Extract the [x, y] coordinate from the center of the cell holding the provided text.  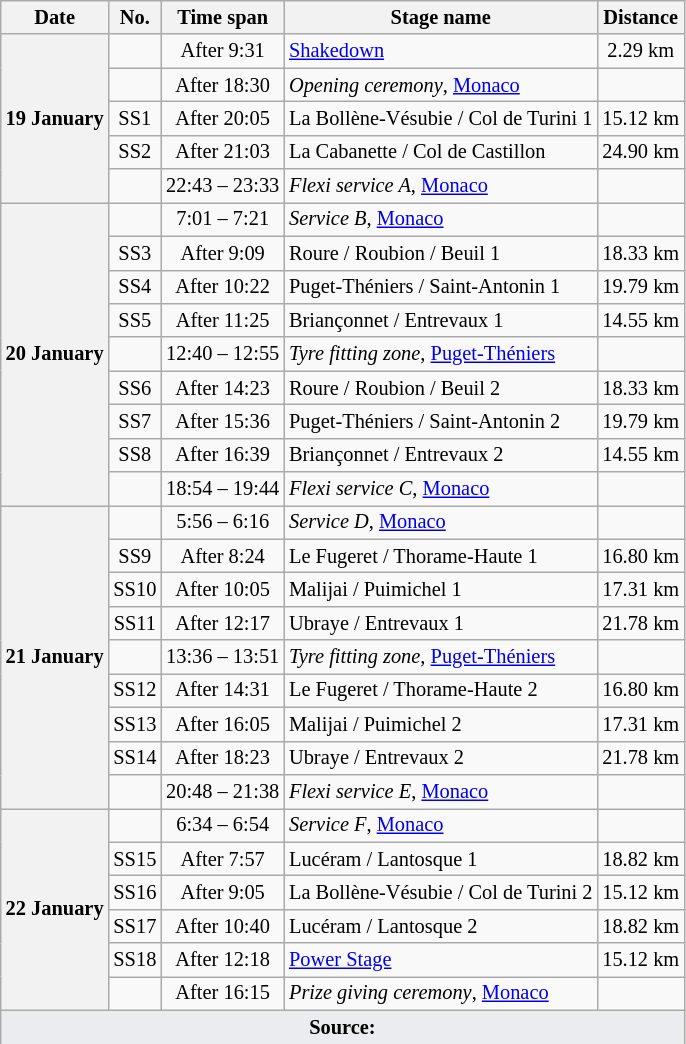
After 14:23 [222, 388]
After 18:23 [222, 758]
Puget-Théniers / Saint-Antonin 2 [440, 421]
After 7:57 [222, 859]
SS14 [134, 758]
Flexi service C, Monaco [440, 489]
SS2 [134, 152]
Roure / Roubion / Beuil 2 [440, 388]
SS13 [134, 724]
After 16:15 [222, 993]
SS12 [134, 690]
Service F, Monaco [440, 825]
SS4 [134, 287]
Service B, Monaco [440, 219]
After 10:22 [222, 287]
SS7 [134, 421]
20 January [55, 354]
Lucéram / Lantosque 2 [440, 926]
SS5 [134, 320]
6:34 – 6:54 [222, 825]
After 11:25 [222, 320]
After 10:05 [222, 589]
La Cabanette / Col de Castillon [440, 152]
5:56 – 6:16 [222, 522]
Power Stage [440, 960]
SS9 [134, 556]
After 8:24 [222, 556]
Flexi service A, Monaco [440, 186]
After 12:17 [222, 623]
SS15 [134, 859]
SS3 [134, 253]
After 16:05 [222, 724]
Shakedown [440, 51]
After 15:36 [222, 421]
After 20:05 [222, 118]
Opening ceremony, Monaco [440, 85]
After 14:31 [222, 690]
After 18:30 [222, 85]
Ubraye / Entrevaux 1 [440, 623]
Le Fugeret / Thorame-Haute 2 [440, 690]
Malijai / Puimichel 1 [440, 589]
Malijai / Puimichel 2 [440, 724]
SS11 [134, 623]
Ubraye / Entrevaux 2 [440, 758]
Briançonnet / Entrevaux 1 [440, 320]
SS18 [134, 960]
SS6 [134, 388]
After 12:18 [222, 960]
7:01 – 7:21 [222, 219]
No. [134, 17]
Distance [640, 17]
Date [55, 17]
SS17 [134, 926]
19 January [55, 118]
20:48 – 21:38 [222, 791]
18:54 – 19:44 [222, 489]
Lucéram / Lantosque 1 [440, 859]
13:36 – 13:51 [222, 657]
21 January [55, 656]
After 9:05 [222, 892]
After 21:03 [222, 152]
Stage name [440, 17]
SS1 [134, 118]
After 16:39 [222, 455]
Le Fugeret / Thorame-Haute 1 [440, 556]
Flexi service E, Monaco [440, 791]
Puget-Théniers / Saint-Antonin 1 [440, 287]
Roure / Roubion / Beuil 1 [440, 253]
After 9:31 [222, 51]
SS16 [134, 892]
Service D, Monaco [440, 522]
SS10 [134, 589]
Time span [222, 17]
2.29 km [640, 51]
24.90 km [640, 152]
After 10:40 [222, 926]
La Bollène-Vésubie / Col de Turini 1 [440, 118]
La Bollène-Vésubie / Col de Turini 2 [440, 892]
22:43 – 23:33 [222, 186]
12:40 – 12:55 [222, 354]
Briançonnet / Entrevaux 2 [440, 455]
Source: [342, 1027]
Prize giving ceremony, Monaco [440, 993]
SS8 [134, 455]
After 9:09 [222, 253]
22 January [55, 909]
